Output the [X, Y] coordinate of the center of the cell containing the given text.  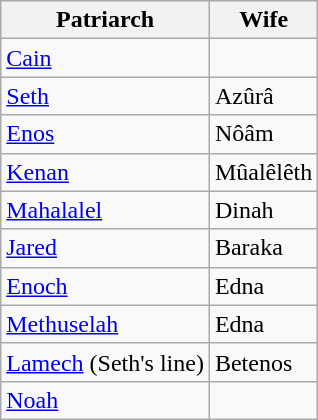
Baraka [263, 248]
Patriarch [106, 20]
Lamech (Seth's line) [106, 362]
Enoch [106, 286]
Mûalêlêth [263, 172]
Cain [106, 58]
Enos [106, 134]
Dinah [263, 210]
Noah [106, 400]
Nôâm [263, 134]
Kenan [106, 172]
Betenos [263, 362]
Jared [106, 248]
Azûrâ [263, 96]
Seth [106, 96]
Mahalalel [106, 210]
Wife [263, 20]
Methuselah [106, 324]
